Pinpoint the cell where the given text exists, returning its [X, Y] midpoint coordinate. 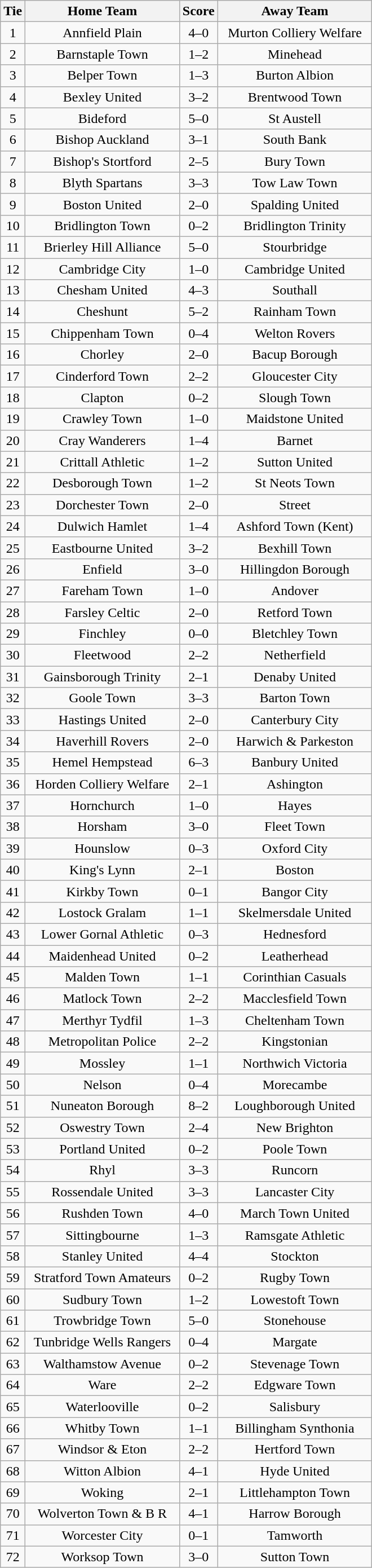
53 [13, 1149]
Desborough Town [103, 483]
16 [13, 355]
Walthamstow Avenue [103, 1364]
Banbury United [295, 763]
17 [13, 376]
Bletchley Town [295, 634]
2–5 [198, 161]
Rainham Town [295, 312]
Hyde United [295, 1471]
Gainsborough Trinity [103, 677]
Leatherhead [295, 956]
Brierley Hill Alliance [103, 247]
Oxford City [295, 848]
64 [13, 1385]
6 [13, 140]
Bangor City [295, 891]
Mossley [103, 1063]
Bury Town [295, 161]
8 [13, 183]
Portland United [103, 1149]
Sutton United [295, 462]
72 [13, 1557]
Stevenage Town [295, 1364]
45 [13, 977]
Andover [295, 591]
5–2 [198, 312]
Woking [103, 1492]
Cambridge United [295, 269]
Annfield Plain [103, 33]
Southall [295, 290]
Lostock Gralam [103, 913]
Maidstone United [295, 419]
Rhyl [103, 1170]
Retford Town [295, 612]
Maidenhead United [103, 956]
39 [13, 848]
48 [13, 1042]
23 [13, 505]
5 [13, 118]
Slough Town [295, 398]
Enfield [103, 569]
Skelmersdale United [295, 913]
Tow Law Town [295, 183]
62 [13, 1342]
71 [13, 1535]
Ramsgate Athletic [295, 1235]
Chorley [103, 355]
Corinthian Casuals [295, 977]
Stourbridge [295, 247]
Away Team [295, 11]
Blyth Spartans [103, 183]
Harrow Borough [295, 1514]
Stockton [295, 1256]
20 [13, 441]
12 [13, 269]
Kingstonian [295, 1042]
Netherfield [295, 655]
Crawley Town [103, 419]
Fleet Town [295, 827]
28 [13, 612]
Hillingdon Borough [295, 569]
Boston United [103, 204]
61 [13, 1321]
Farsley Celtic [103, 612]
43 [13, 934]
Sittingbourne [103, 1235]
Oswestry Town [103, 1127]
Hounslow [103, 848]
Whitby Town [103, 1428]
2–4 [198, 1127]
Home Team [103, 11]
50 [13, 1085]
Stanley United [103, 1256]
26 [13, 569]
Cray Wanderers [103, 441]
Stonehouse [295, 1321]
34 [13, 741]
Canterbury City [295, 720]
13 [13, 290]
Worcester City [103, 1535]
Finchley [103, 634]
Waterlooville [103, 1407]
15 [13, 333]
40 [13, 870]
6–3 [198, 763]
Score [198, 11]
Hayes [295, 805]
Spalding United [295, 204]
Margate [295, 1342]
Lowestoft Town [295, 1299]
Malden Town [103, 977]
Ashington [295, 784]
Cheltenham Town [295, 1020]
Goole Town [103, 698]
Witton Albion [103, 1471]
29 [13, 634]
37 [13, 805]
4–3 [198, 290]
44 [13, 956]
Fareham Town [103, 591]
Hednesford [295, 934]
Boston [295, 870]
38 [13, 827]
41 [13, 891]
Barnstaple Town [103, 54]
March Town United [295, 1213]
35 [13, 763]
Bacup Borough [295, 355]
11 [13, 247]
Trowbridge Town [103, 1321]
Minehead [295, 54]
Northwich Victoria [295, 1063]
Tamworth [295, 1535]
Windsor & Eton [103, 1450]
Chesham United [103, 290]
68 [13, 1471]
Murton Colliery Welfare [295, 33]
60 [13, 1299]
42 [13, 913]
Cinderford Town [103, 376]
Wolverton Town & B R [103, 1514]
Welton Rovers [295, 333]
Haverhill Rovers [103, 741]
Gloucester City [295, 376]
47 [13, 1020]
Harwich & Parkeston [295, 741]
1 [13, 33]
36 [13, 784]
63 [13, 1364]
Rushden Town [103, 1213]
22 [13, 483]
19 [13, 419]
58 [13, 1256]
Runcorn [295, 1170]
Dulwich Hamlet [103, 526]
Matlock Town [103, 999]
Barnet [295, 441]
69 [13, 1492]
52 [13, 1127]
18 [13, 398]
32 [13, 698]
Sutton Town [295, 1557]
Rossendale United [103, 1192]
59 [13, 1278]
Burton Albion [295, 76]
Sudbury Town [103, 1299]
30 [13, 655]
21 [13, 462]
9 [13, 204]
Hertford Town [295, 1450]
57 [13, 1235]
South Bank [295, 140]
Bridlington Trinity [295, 226]
Hornchurch [103, 805]
56 [13, 1213]
Hastings United [103, 720]
Cambridge City [103, 269]
Worksop Town [103, 1557]
Stratford Town Amateurs [103, 1278]
Lower Gornal Athletic [103, 934]
Rugby Town [295, 1278]
66 [13, 1428]
25 [13, 548]
65 [13, 1407]
0–0 [198, 634]
4–4 [198, 1256]
33 [13, 720]
Crittall Athletic [103, 462]
4 [13, 97]
Street [295, 505]
Barton Town [295, 698]
Bexhill Town [295, 548]
Edgware Town [295, 1385]
31 [13, 677]
55 [13, 1192]
54 [13, 1170]
Kirkby Town [103, 891]
Merthyr Tydfil [103, 1020]
7 [13, 161]
Metropolitan Police [103, 1042]
Poole Town [295, 1149]
24 [13, 526]
New Brighton [295, 1127]
8–2 [198, 1106]
14 [13, 312]
3–1 [198, 140]
Bridlington Town [103, 226]
St Austell [295, 118]
Bexley United [103, 97]
Bishop's Stortford [103, 161]
Ashford Town (Kent) [295, 526]
Macclesfield Town [295, 999]
2 [13, 54]
Littlehampton Town [295, 1492]
Bishop Auckland [103, 140]
3 [13, 76]
Horden Colliery Welfare [103, 784]
Loughborough United [295, 1106]
46 [13, 999]
Nuneaton Borough [103, 1106]
Lancaster City [295, 1192]
Eastbourne United [103, 548]
Billingham Synthonia [295, 1428]
Chippenham Town [103, 333]
Bideford [103, 118]
10 [13, 226]
27 [13, 591]
Fleetwood [103, 655]
Salisbury [295, 1407]
Dorchester Town [103, 505]
Ware [103, 1385]
67 [13, 1450]
Hemel Hempstead [103, 763]
70 [13, 1514]
King's Lynn [103, 870]
Cheshunt [103, 312]
Horsham [103, 827]
Clapton [103, 398]
Tie [13, 11]
Nelson [103, 1085]
Tunbridge Wells Rangers [103, 1342]
Denaby United [295, 677]
Morecambe [295, 1085]
51 [13, 1106]
St Neots Town [295, 483]
Brentwood Town [295, 97]
Belper Town [103, 76]
49 [13, 1063]
